Determine the [X, Y] coordinate at the center of the cell enclosing the given text.  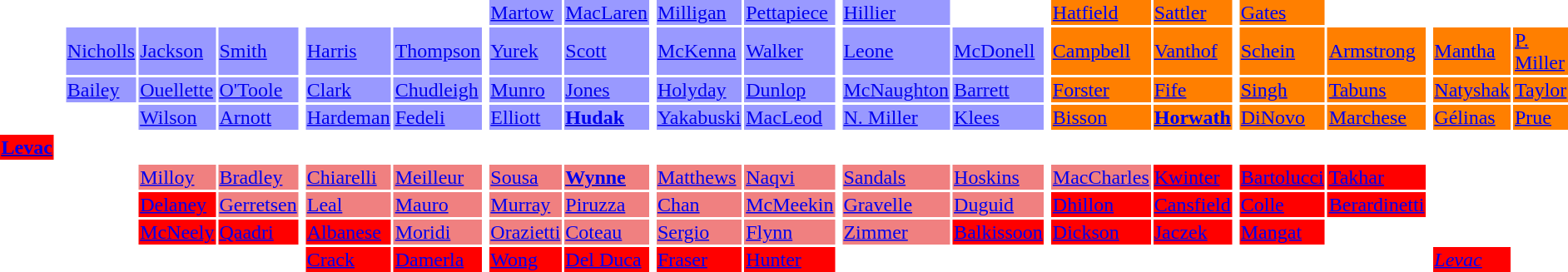
Schein [1282, 52]
Hunter [790, 260]
Munro [526, 90]
Duguid [999, 205]
Tabuns [1377, 90]
Sergio [699, 232]
DiNovo [1282, 117]
O'Toole [258, 90]
Fife [1192, 90]
Pettapiece [790, 12]
Dhillon [1100, 205]
Martow [526, 12]
Dickson [1100, 232]
N. Miller [896, 117]
Walker [790, 52]
Jones [607, 90]
Bisson [1100, 117]
Delaney [177, 205]
Campbell [1100, 52]
Fraser [699, 260]
Dunlop [790, 90]
Milligan [699, 12]
Scott [607, 52]
McMeekin [790, 205]
Yakabuski [699, 117]
Berardinetti [1377, 205]
Qaadri [258, 232]
Yurek [526, 52]
Mangat [1282, 232]
Forster [1100, 90]
Flynn [790, 232]
MacLaren [607, 12]
Mauro [438, 205]
McDonell [999, 52]
Coteau [607, 232]
P. Miller [1541, 52]
MacCharles [1100, 177]
Chiarelli [348, 177]
Leone [896, 52]
Thompson [438, 52]
Singh [1282, 90]
Smith [258, 52]
Wilson [177, 117]
Sousa [526, 177]
Bradley [258, 177]
Del Duca [607, 260]
Sattler [1192, 12]
Orazietti [526, 232]
Prue [1541, 117]
Hatfield [1100, 12]
Murray [526, 205]
Ouellette [177, 90]
Hillier [896, 12]
Piruzza [607, 205]
Takhar [1377, 177]
Klees [999, 117]
Moridi [438, 232]
Colle [1282, 205]
Wynne [607, 177]
Armstrong [1377, 52]
Milloy [177, 177]
MacLeod [790, 117]
Cansfield [1192, 205]
Damerla [438, 260]
Gerretsen [258, 205]
Matthews [699, 177]
Natyshak [1472, 90]
Naqvi [790, 177]
Marchese [1377, 117]
Balkissoon [999, 232]
Meilleur [438, 177]
Gravelle [896, 205]
Sandals [896, 177]
Mantha [1472, 52]
Horwath [1192, 117]
Clark [348, 90]
Chan [699, 205]
Barrett [999, 90]
McNaughton [896, 90]
Bailey [101, 90]
Hoskins [999, 177]
Elliott [526, 117]
Gates [1282, 12]
Vanthof [1192, 52]
Albanese [348, 232]
Chudleigh [438, 90]
Jaczek [1192, 232]
Hudak [607, 117]
Taylor [1541, 90]
Jackson [177, 52]
Gélinas [1472, 117]
Fedeli [438, 117]
Hardeman [348, 117]
Arnott [258, 117]
Harris [348, 52]
McKenna [699, 52]
Wong [526, 260]
Leal [348, 205]
Bartolucci [1282, 177]
Zimmer [896, 232]
McNeely [177, 232]
Kwinter [1192, 177]
Nicholls [101, 52]
Crack [348, 260]
Holyday [699, 90]
